Return (X, Y) of the center of cell containing provided text 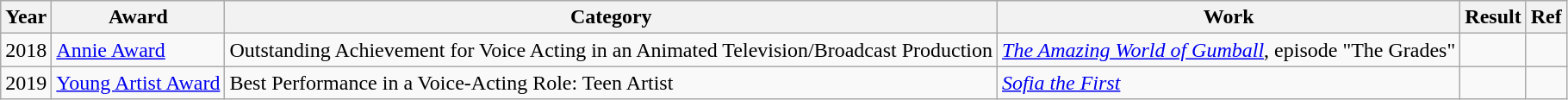
Young Artist Award (138, 83)
Year (26, 17)
Category (612, 17)
2018 (26, 50)
Ref (1546, 17)
The Amazing World of Gumball, episode "The Grades" (1229, 50)
Best Performance in a Voice-Acting Role: Teen Artist (612, 83)
Annie Award (138, 50)
Result (1493, 17)
Work (1229, 17)
Outstanding Achievement for Voice Acting in an Animated Television/Broadcast Production (612, 50)
Award (138, 17)
Sofia the First (1229, 83)
2019 (26, 83)
